Scan for the cell matching the given text and deliver its (X, Y) coordinate at center. 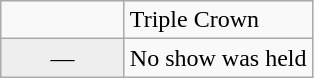
Triple Crown (218, 20)
No show was held (218, 58)
— (63, 58)
